Search for the cell housing the specified text and yield its [x, y] center coordinate. 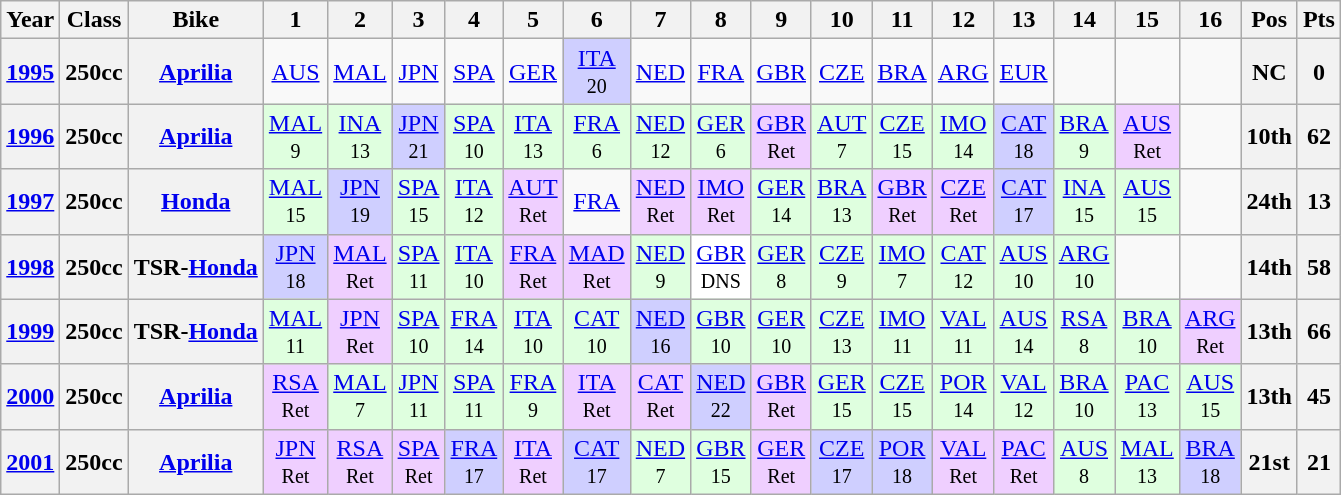
GBRDNS [721, 266]
NC [1269, 72]
11 [902, 20]
MAL [360, 72]
CZE9 [841, 266]
NED [660, 72]
CZE17 [841, 462]
7 [660, 20]
ARG10 [1084, 266]
AUTRet [533, 202]
VAL11 [963, 332]
NED9 [660, 266]
GBR [781, 72]
BRA13 [841, 202]
MAL7 [360, 396]
45 [1318, 396]
AUS8 [1084, 462]
JPN19 [360, 202]
GER [533, 72]
JPN11 [418, 396]
MAL15 [295, 202]
1998 [30, 266]
PACRet [1024, 462]
FRARet [533, 266]
GBR10 [721, 332]
Bike [196, 20]
Year [30, 20]
2 [360, 20]
GER10 [781, 332]
SPA [474, 72]
CATRet [660, 396]
6 [596, 20]
Pts [1318, 20]
2001 [30, 462]
CAT10 [596, 332]
SPARet [418, 462]
CZERet [963, 202]
5 [533, 20]
NED7 [660, 462]
IMORet [721, 202]
8 [721, 20]
IMO7 [902, 266]
VAL12 [1024, 396]
58 [1318, 266]
ITA20 [596, 72]
BRA18 [1210, 462]
AUS10 [1024, 266]
CZE [841, 72]
RSA8 [1084, 332]
NED16 [660, 332]
Pos [1269, 20]
AUT7 [841, 136]
Honda [196, 202]
ITA13 [533, 136]
JPN [418, 72]
GER6 [721, 136]
GER8 [781, 266]
IMO11 [902, 332]
NED22 [721, 396]
NED12 [660, 136]
JPN18 [295, 266]
MADRet [596, 266]
MAL13 [1147, 462]
MALRet [360, 266]
1997 [30, 202]
GERRet [781, 462]
ARGRet [1210, 332]
SPA15 [418, 202]
15 [1147, 20]
GBR15 [721, 462]
JPN21 [418, 136]
PAC13 [1147, 396]
AUS [295, 72]
10th [1269, 136]
FRA9 [533, 396]
BRA [902, 72]
GER15 [841, 396]
1 [295, 20]
66 [1318, 332]
AUSRet [1147, 136]
0 [1318, 72]
VALRet [963, 462]
12 [963, 20]
GER14 [781, 202]
CAT12 [963, 266]
INA15 [1084, 202]
Class [94, 20]
4 [474, 20]
21 [1318, 462]
FRA14 [474, 332]
9 [781, 20]
POR14 [963, 396]
CAT18 [1024, 136]
ARG [963, 72]
2000 [30, 396]
62 [1318, 136]
3 [418, 20]
FRA17 [474, 462]
1999 [30, 332]
1996 [30, 136]
MAL9 [295, 136]
POR18 [902, 462]
21st [1269, 462]
CZE13 [841, 332]
14 [1084, 20]
BRA9 [1084, 136]
1995 [30, 72]
AUS14 [1024, 332]
24th [1269, 202]
FRA6 [596, 136]
16 [1210, 20]
10 [841, 20]
MAL11 [295, 332]
14th [1269, 266]
IMO14 [963, 136]
EUR [1024, 72]
NEDRet [660, 202]
INA13 [360, 136]
ITA12 [474, 202]
